Return (x, y) of the center of cell containing provided text 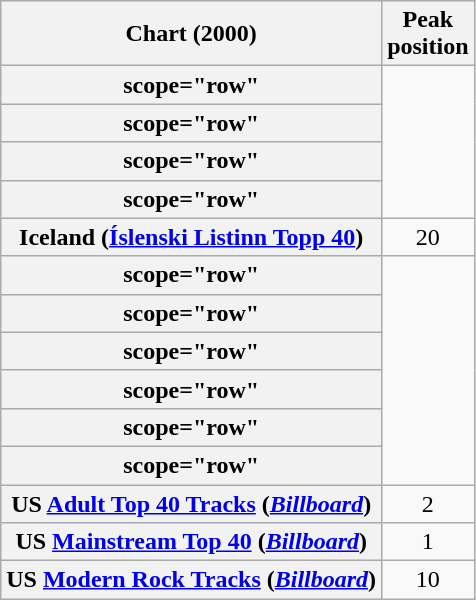
10 (428, 580)
US Adult Top 40 Tracks (Billboard) (192, 503)
20 (428, 237)
2 (428, 503)
US Mainstream Top 40 (Billboard) (192, 542)
Iceland (Íslenski Listinn Topp 40) (192, 237)
Peakposition (428, 34)
Chart (2000) (192, 34)
US Modern Rock Tracks (Billboard) (192, 580)
1 (428, 542)
